Return the [X, Y] coordinate for the center point of the cell that contains the specified text.  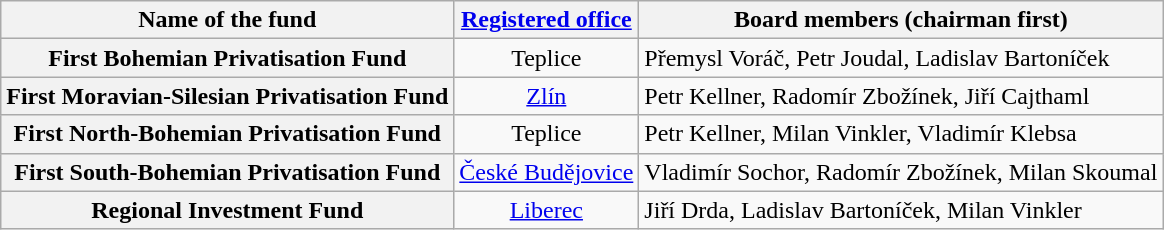
Registered office [546, 20]
First Moravian-Silesian Privatisation Fund [228, 96]
First North-Bohemian Privatisation Fund [228, 134]
Name of the fund [228, 20]
First Bohemian Privatisation Fund [228, 58]
Jiří Drda, Ladislav Bartoníček, Milan Vinkler [901, 210]
Regional Investment Fund [228, 210]
Board members (chairman first) [901, 20]
Zlín [546, 96]
Přemysl Voráč, Petr Joudal, Ladislav Bartoníček [901, 58]
České Budějovice [546, 172]
Liberec [546, 210]
Vladimír Sochor, Radomír Zbožínek, Milan Skoumal [901, 172]
Petr Kellner, Radomír Zbožínek, Jiří Cajthaml [901, 96]
Petr Kellner, Milan Vinkler, Vladimír Klebsa [901, 134]
First South-Bohemian Privatisation Fund [228, 172]
